Capture the cell that displays the provided text and extract its (x, y) central coordinate. 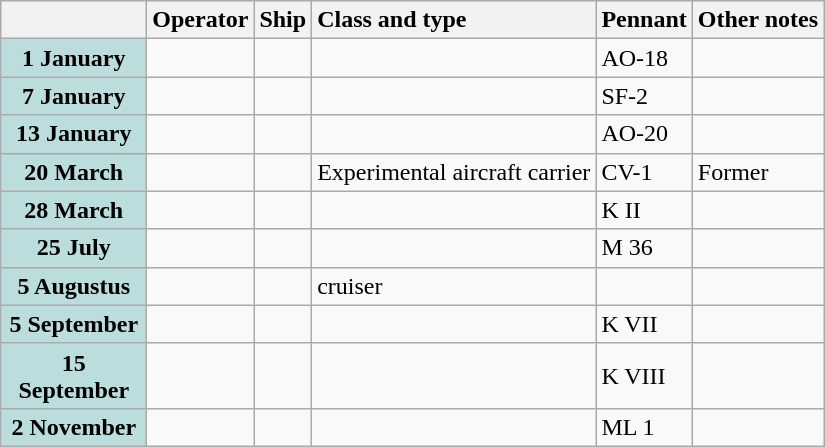
cruiser (454, 286)
Former (758, 172)
ML 1 (644, 427)
Class and type (454, 20)
Other notes (758, 20)
15 September (74, 376)
25 July (74, 248)
2 November (74, 427)
K VII (644, 324)
13 January (74, 134)
CV-1 (644, 172)
5 September (74, 324)
M 36 (644, 248)
Operator (200, 20)
28 March (74, 210)
20 March (74, 172)
1 January (74, 58)
K VIII (644, 376)
Experimental aircraft carrier (454, 172)
AO-20 (644, 134)
AO-18 (644, 58)
Ship (283, 20)
K II (644, 210)
Pennant (644, 20)
7 January (74, 96)
5 Augustus (74, 286)
SF-2 (644, 96)
